Return (x, y) of the center of cell containing provided text 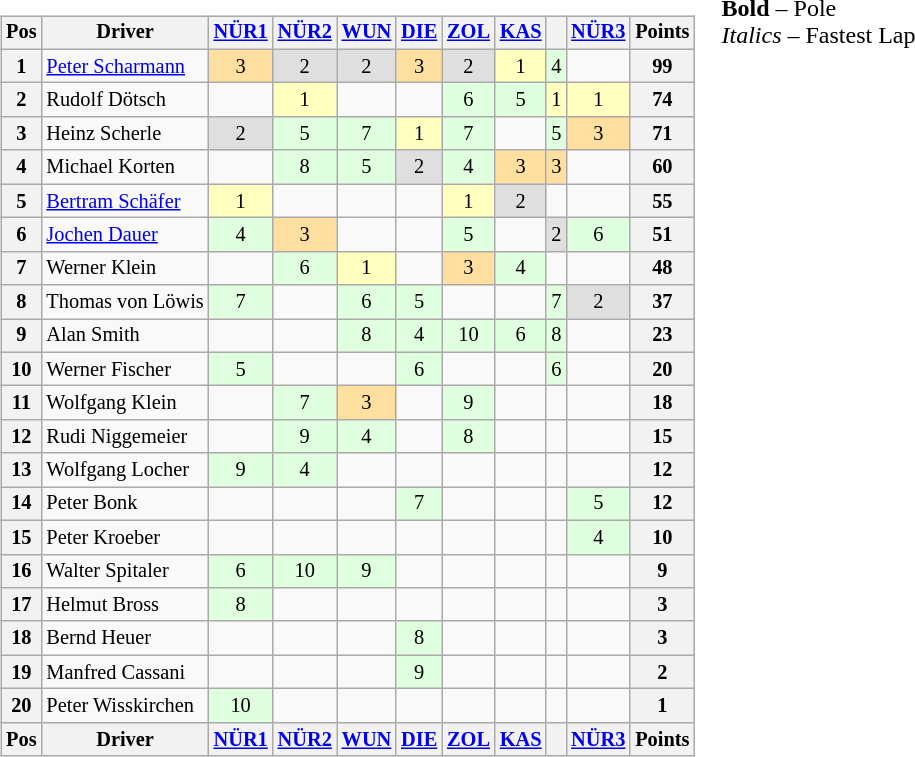
17 (21, 605)
Peter Wisskirchen (124, 706)
Heinz Scherle (124, 134)
Alan Smith (124, 336)
Jochen Dauer (124, 235)
19 (21, 672)
99 (662, 66)
Thomas von Löwis (124, 302)
Werner Klein (124, 268)
Peter Kroeber (124, 537)
Werner Fischer (124, 369)
Wolfgang Klein (124, 403)
Walter Spitaler (124, 571)
Bernd Heuer (124, 638)
Peter Bonk (124, 504)
Peter Scharmann (124, 66)
71 (662, 134)
11 (21, 403)
Michael Korten (124, 167)
74 (662, 100)
Bertram Schäfer (124, 201)
Rudolf Dötsch (124, 100)
23 (662, 336)
16 (21, 571)
60 (662, 167)
Wolfgang Locher (124, 470)
48 (662, 268)
51 (662, 235)
37 (662, 302)
55 (662, 201)
Helmut Bross (124, 605)
13 (21, 470)
Rudi Niggemeier (124, 437)
14 (21, 504)
Manfred Cassani (124, 672)
